Provide the (X, Y) coordinate of the cell's center where the given text is located.  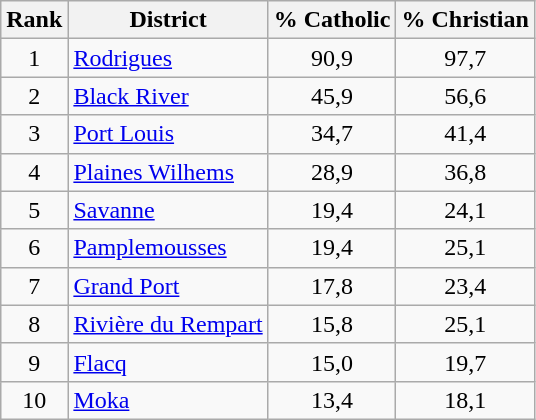
36,8 (465, 172)
Flacq (168, 362)
Grand Port (168, 286)
41,4 (465, 134)
90,9 (332, 58)
10 (34, 400)
97,7 (465, 58)
23,4 (465, 286)
Pamplemousses (168, 248)
17,8 (332, 286)
18,1 (465, 400)
5 (34, 210)
45,9 (332, 96)
2 (34, 96)
3 (34, 134)
Port Louis (168, 134)
Moka (168, 400)
6 (34, 248)
District (168, 20)
1 (34, 58)
8 (34, 324)
56,6 (465, 96)
% Christian (465, 20)
% Catholic (332, 20)
Rank (34, 20)
34,7 (332, 134)
4 (34, 172)
Rivière du Rempart (168, 324)
7 (34, 286)
9 (34, 362)
24,1 (465, 210)
Rodrigues (168, 58)
13,4 (332, 400)
Plaines Wilhems (168, 172)
Black River (168, 96)
15,0 (332, 362)
19,7 (465, 362)
Savanne (168, 210)
28,9 (332, 172)
15,8 (332, 324)
